Output the [x, y] coordinate of the center of the cell containing the given text.  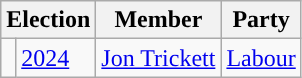
Member [158, 20]
Jon Trickett [158, 58]
Election [48, 20]
Labour [261, 58]
2024 [56, 58]
Party [261, 20]
